Extract the [X, Y] coordinate from the center of the cell holding the provided text.  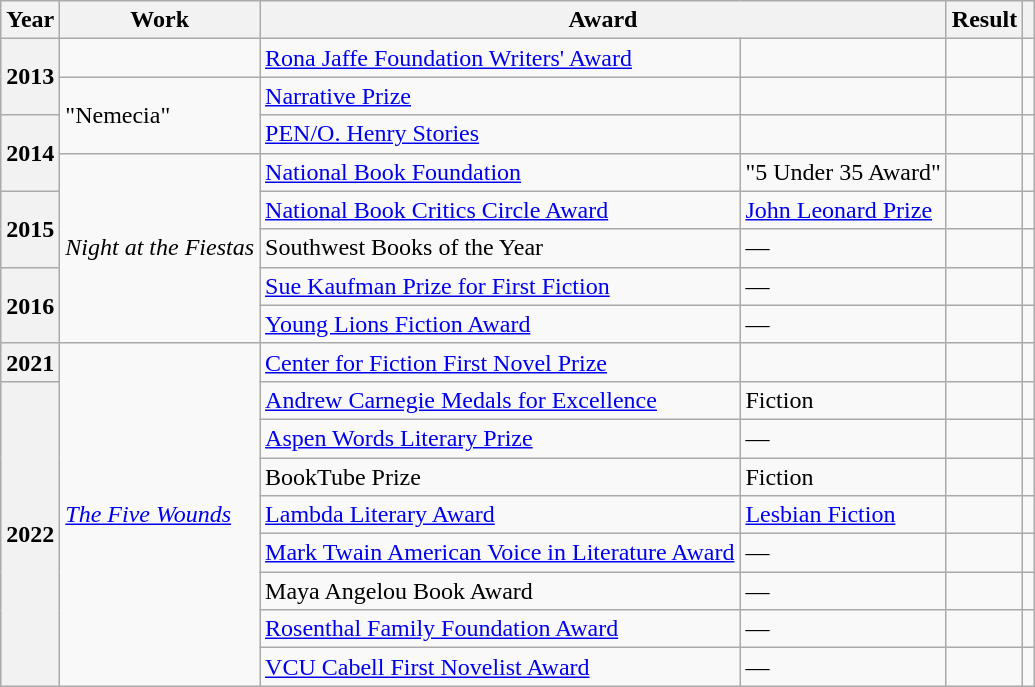
Narrative Prize [500, 96]
National Book Foundation [500, 172]
"Nemecia" [160, 115]
Award [604, 20]
BookTube Prize [500, 477]
2021 [30, 362]
VCU Cabell First Novelist Award [500, 667]
Rosenthal Family Foundation Award [500, 629]
Aspen Words Literary Prize [500, 438]
Rona Jaffe Foundation Writers' Award [500, 58]
"5 Under 35 Award" [843, 172]
Result [984, 20]
Year [30, 20]
Southwest Books of the Year [500, 248]
PEN/O. Henry Stories [500, 134]
Maya Angelou Book Award [500, 591]
Work [160, 20]
National Book Critics Circle Award [500, 210]
John Leonard Prize [843, 210]
Night at the Fiestas [160, 248]
The Five Wounds [160, 514]
2013 [30, 77]
2015 [30, 229]
Center for Fiction First Novel Prize [500, 362]
Young Lions Fiction Award [500, 324]
2022 [30, 533]
2016 [30, 305]
Mark Twain American Voice in Literature Award [500, 553]
Lesbian Fiction [843, 515]
Lambda Literary Award [500, 515]
2014 [30, 153]
Andrew Carnegie Medals for Excellence [500, 400]
Sue Kaufman Prize for First Fiction [500, 286]
